For the text-containing cell, return its midpoint in [X, Y] coordinate format. 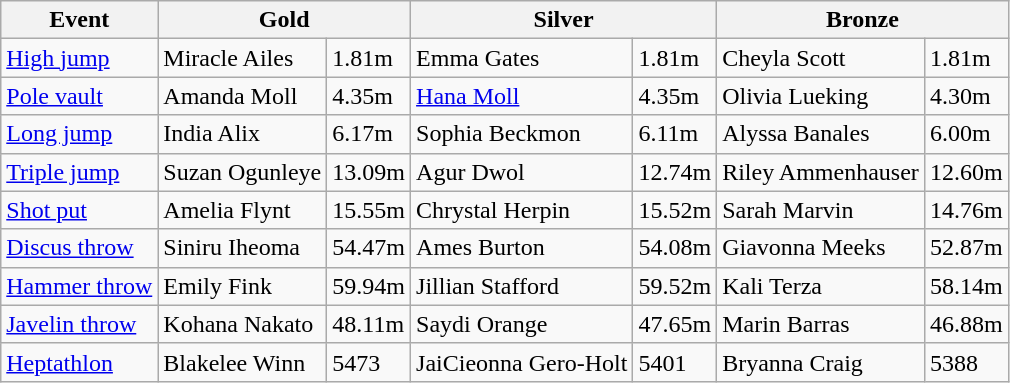
6.11m [675, 134]
Amanda Moll [242, 96]
12.60m [966, 172]
Silver [564, 20]
Bryanna Craig [821, 362]
Bronze [862, 20]
6.17m [369, 134]
India Alix [242, 134]
54.47m [369, 248]
4.30m [966, 96]
59.52m [675, 286]
54.08m [675, 248]
Pole vault [80, 96]
Ames Burton [522, 248]
5401 [675, 362]
Sophia Beckmon [522, 134]
14.76m [966, 210]
Javelin throw [80, 324]
52.87m [966, 248]
59.94m [369, 286]
15.52m [675, 210]
Shot put [80, 210]
Event [80, 20]
Discus throw [80, 248]
47.65m [675, 324]
Miracle Ailes [242, 58]
JaiCieonna Gero-Holt [522, 362]
5473 [369, 362]
Heptathlon [80, 362]
Kali Terza [821, 286]
Suzan Ogunleye [242, 172]
Olivia Lueking [821, 96]
6.00m [966, 134]
Blakelee Winn [242, 362]
Jillian Stafford [522, 286]
48.11m [369, 324]
Siniru Iheoma [242, 248]
Long jump [80, 134]
58.14m [966, 286]
46.88m [966, 324]
15.55m [369, 210]
Cheyla Scott [821, 58]
Agur Dwol [522, 172]
Sarah Marvin [821, 210]
Triple jump [80, 172]
Riley Ammenhauser [821, 172]
Giavonna Meeks [821, 248]
Emma Gates [522, 58]
Hana Moll [522, 96]
Alyssa Banales [821, 134]
Hammer throw [80, 286]
Chrystal Herpin [522, 210]
13.09m [369, 172]
Saydi Orange [522, 324]
5388 [966, 362]
High jump [80, 58]
Amelia Flynt [242, 210]
Kohana Nakato [242, 324]
Emily Fink [242, 286]
12.74m [675, 172]
Gold [284, 20]
Marin Barras [821, 324]
